From the cell containing the given text, extract its center point as [X, Y] coordinate. 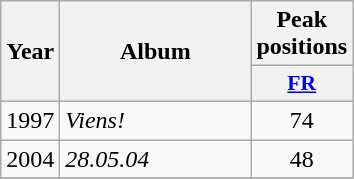
FR [302, 84]
74 [302, 120]
Peak positions [302, 34]
Album [156, 52]
1997 [30, 120]
2004 [30, 159]
48 [302, 159]
Year [30, 52]
28.05.04 [156, 159]
Viens! [156, 120]
